Locate the cell with the specified text and output its (X, Y) center coordinate. 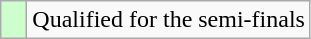
Qualified for the semi-finals (169, 20)
